Return the [x, y] coordinate for the center point of the cell that contains the specified text.  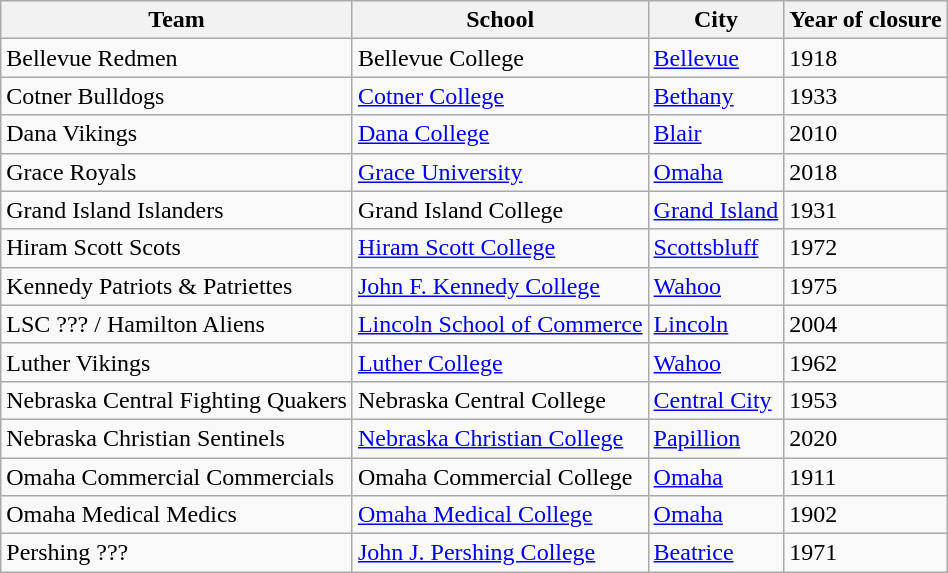
Grace Royals [177, 172]
Team [177, 20]
Bellevue College [500, 58]
1971 [866, 553]
Beatrice [716, 553]
Omaha Commercial Commercials [177, 477]
1972 [866, 248]
Cotner College [500, 96]
School [500, 20]
Hiram Scott College [500, 248]
1953 [866, 400]
1931 [866, 210]
Dana Vikings [177, 134]
Pershing ??? [177, 553]
LSC ??? / Hamilton Aliens [177, 324]
Nebraska Christian Sentinels [177, 438]
Bethany [716, 96]
Grand Island College [500, 210]
Cotner Bulldogs [177, 96]
Lincoln [716, 324]
Grace University [500, 172]
Bellevue [716, 58]
Nebraska Central College [500, 400]
Nebraska Christian College [500, 438]
Hiram Scott Scots [177, 248]
Bellevue Redmen [177, 58]
Scottsbluff [716, 248]
Kennedy Patriots & Patriettes [177, 286]
2004 [866, 324]
Blair [716, 134]
1933 [866, 96]
1918 [866, 58]
Lincoln School of Commerce [500, 324]
John J. Pershing College [500, 553]
Year of closure [866, 20]
Dana College [500, 134]
Central City [716, 400]
Grand Island Islanders [177, 210]
2010 [866, 134]
1962 [866, 362]
City [716, 20]
Nebraska Central Fighting Quakers [177, 400]
Grand Island [716, 210]
1975 [866, 286]
2018 [866, 172]
Omaha Medical College [500, 515]
2020 [866, 438]
Papillion [716, 438]
1911 [866, 477]
Omaha Medical Medics [177, 515]
Luther College [500, 362]
Omaha Commercial College [500, 477]
1902 [866, 515]
John F. Kennedy College [500, 286]
Luther Vikings [177, 362]
